Extract the [X, Y] coordinate from the center of the cell holding the provided text.  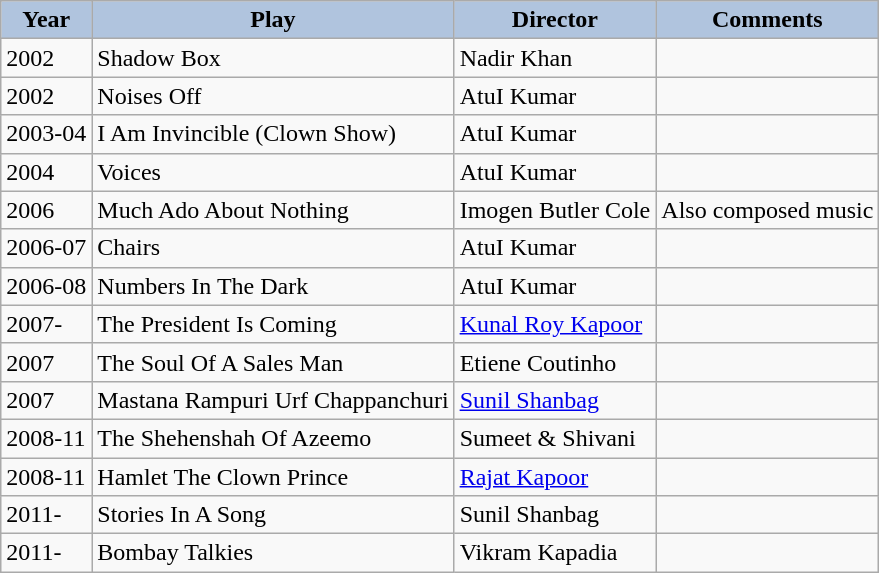
Director [555, 20]
Nadir Khan [555, 58]
Much Ado About Nothing [273, 210]
Noises Off [273, 96]
2006-08 [46, 286]
Mastana Rampuri Urf Chappanchuri [273, 400]
Rajat Kapoor [555, 477]
The Soul Of A Sales Man [273, 362]
Shadow Box [273, 58]
Numbers In The Dark [273, 286]
Hamlet The Clown Prince [273, 477]
Stories In A Song [273, 515]
The Shehenshah Of Azeemo [273, 438]
Voices [273, 172]
Etiene Coutinho [555, 362]
2004 [46, 172]
Vikram Kapadia [555, 553]
Sumeet & Shivani [555, 438]
2006-07 [46, 248]
2006 [46, 210]
Comments [768, 20]
Play [273, 20]
Chairs [273, 248]
Year [46, 20]
Imogen Butler Cole [555, 210]
2003-04 [46, 134]
Bombay Talkies [273, 553]
I Am Invincible (Clown Show) [273, 134]
2007- [46, 324]
Kunal Roy Kapoor [555, 324]
The President Is Coming [273, 324]
Also composed music [768, 210]
